Find where the given text appears and provide that cell's center as [x, y] coordinate. 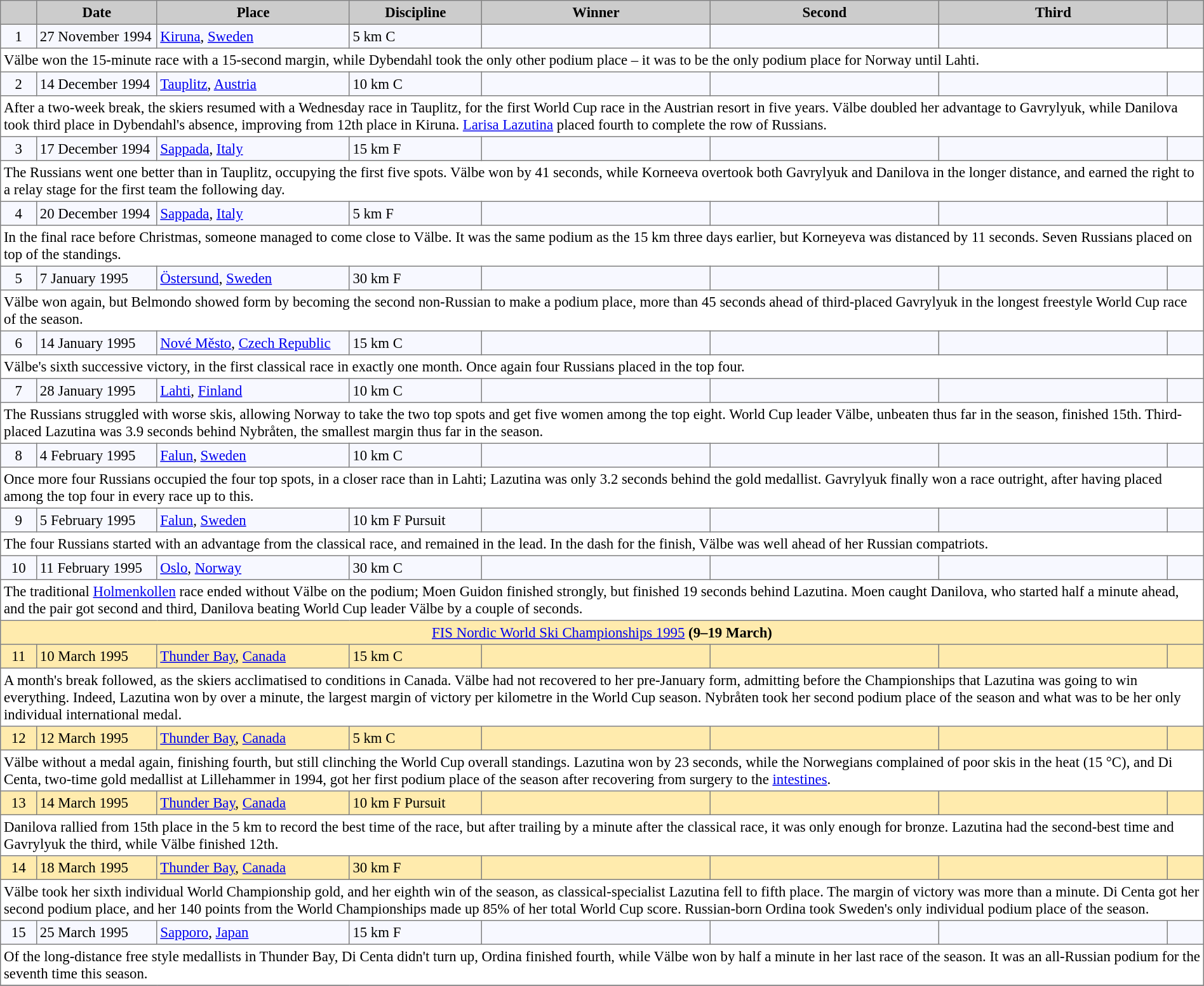
Östersund, Sweden [253, 278]
Winner [596, 13]
3 [19, 149]
14 [19, 868]
14 January 1995 [97, 343]
11 February 1995 [97, 568]
4 [19, 213]
12 March 1995 [97, 738]
30 km C [415, 568]
14 December 1994 [97, 84]
9 [19, 520]
Lahti, Finland [253, 390]
28 January 1995 [97, 390]
17 December 1994 [97, 149]
7 [19, 390]
5 February 1995 [97, 520]
4 February 1995 [97, 455]
14 March 1995 [97, 803]
11 [19, 656]
6 [19, 343]
18 March 1995 [97, 868]
15 [19, 933]
5 km F [415, 213]
10 March 1995 [97, 656]
25 March 1995 [97, 933]
12 [19, 738]
10 [19, 568]
Second [824, 13]
1 [19, 36]
Nové Město, Czech Republic [253, 343]
2 [19, 84]
Tauplitz, Austria [253, 84]
7 January 1995 [97, 278]
27 November 1994 [97, 36]
FIS Nordic World Ski Championships 1995 (9–19 March) [602, 632]
Välbe's sixth successive victory, in the first classical race in exactly one month. Once again four Russians placed in the top four. [602, 367]
Third [1053, 13]
Kiruna, Sweden [253, 36]
5 [19, 278]
Place [253, 13]
Sapporo, Japan [253, 933]
Date [97, 13]
13 [19, 803]
8 [19, 455]
20 December 1994 [97, 213]
Discipline [415, 13]
Oslo, Norway [253, 568]
